Capture the cell that displays the provided text and extract its (X, Y) central coordinate. 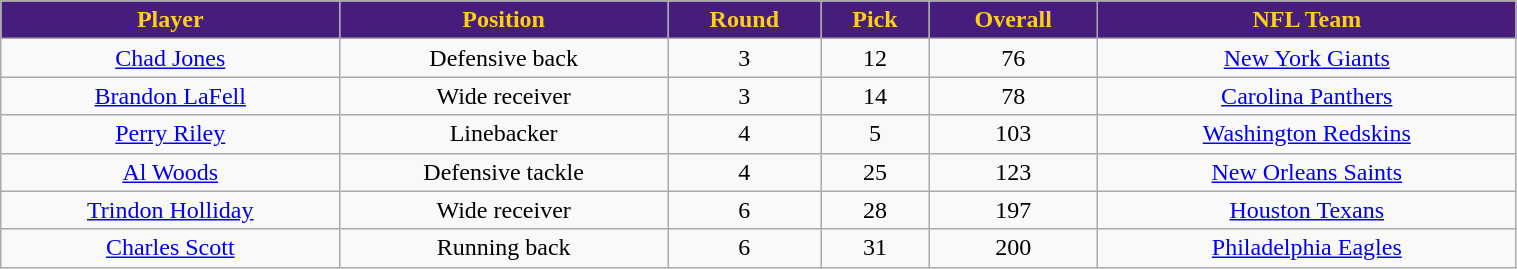
Round (745, 20)
31 (875, 248)
Position (504, 20)
Philadelphia Eagles (1307, 248)
78 (1014, 96)
Running back (504, 248)
Defensive tackle (504, 172)
14 (875, 96)
25 (875, 172)
Carolina Panthers (1307, 96)
NFL Team (1307, 20)
12 (875, 58)
Defensive back (504, 58)
Linebacker (504, 134)
Brandon LaFell (170, 96)
Perry Riley (170, 134)
Charles Scott (170, 248)
28 (875, 210)
197 (1014, 210)
Houston Texans (1307, 210)
Player (170, 20)
New Orleans Saints (1307, 172)
Al Woods (170, 172)
123 (1014, 172)
Washington Redskins (1307, 134)
Overall (1014, 20)
76 (1014, 58)
5 (875, 134)
200 (1014, 248)
Chad Jones (170, 58)
Pick (875, 20)
New York Giants (1307, 58)
103 (1014, 134)
Trindon Holliday (170, 210)
